Provide the [X, Y] coordinate of the cell's center where the given text is located.  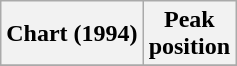
Chart (1994) [72, 34]
Peakposition [189, 34]
